Extract the [x, y] coordinate from the center of the cell holding the provided text.  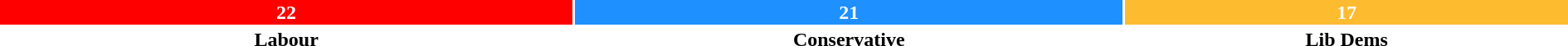
17 [1346, 12]
21 [849, 12]
22 [286, 12]
